Detect which cell encompasses the target text, then output its (x, y) center coordinate. 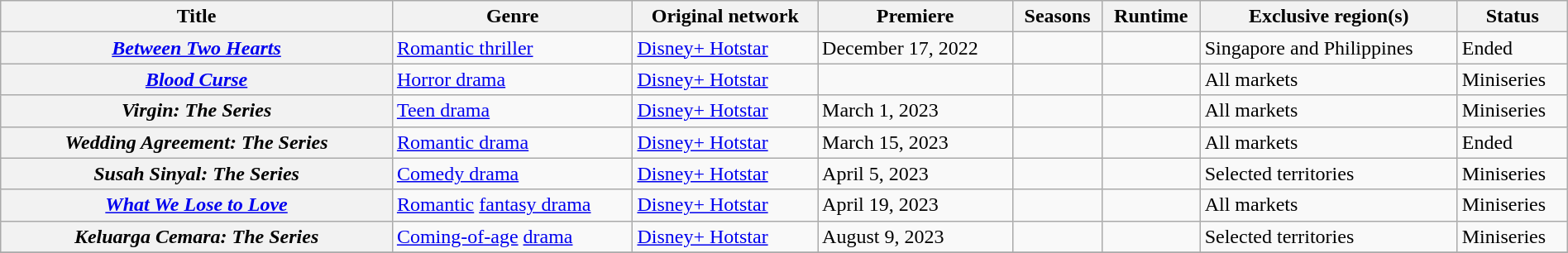
April 19, 2023 (915, 205)
Horror drama (513, 79)
April 5, 2023 (915, 174)
Singapore and Philippines (1328, 48)
March 15, 2023 (915, 142)
Comedy drama (513, 174)
Runtime (1151, 17)
Teen drama (513, 111)
Between Two Hearts (197, 48)
Coming-of-age drama (513, 236)
Keluarga Cemara: The Series (197, 236)
Premiere (915, 17)
Romantic fantasy drama (513, 205)
Title (197, 17)
Susah Sinyal: The Series (197, 174)
Wedding Agreement: The Series (197, 142)
Genre (513, 17)
Romantic drama (513, 142)
Romantic thriller (513, 48)
Original network (725, 17)
Virgin: The Series (197, 111)
What We Lose to Love (197, 205)
Seasons (1058, 17)
August 9, 2023 (915, 236)
Status (1512, 17)
Blood Curse (197, 79)
December 17, 2022 (915, 48)
Exclusive region(s) (1328, 17)
March 1, 2023 (915, 111)
